Determine the [x, y] coordinate at the center of the cell enclosing the given text.  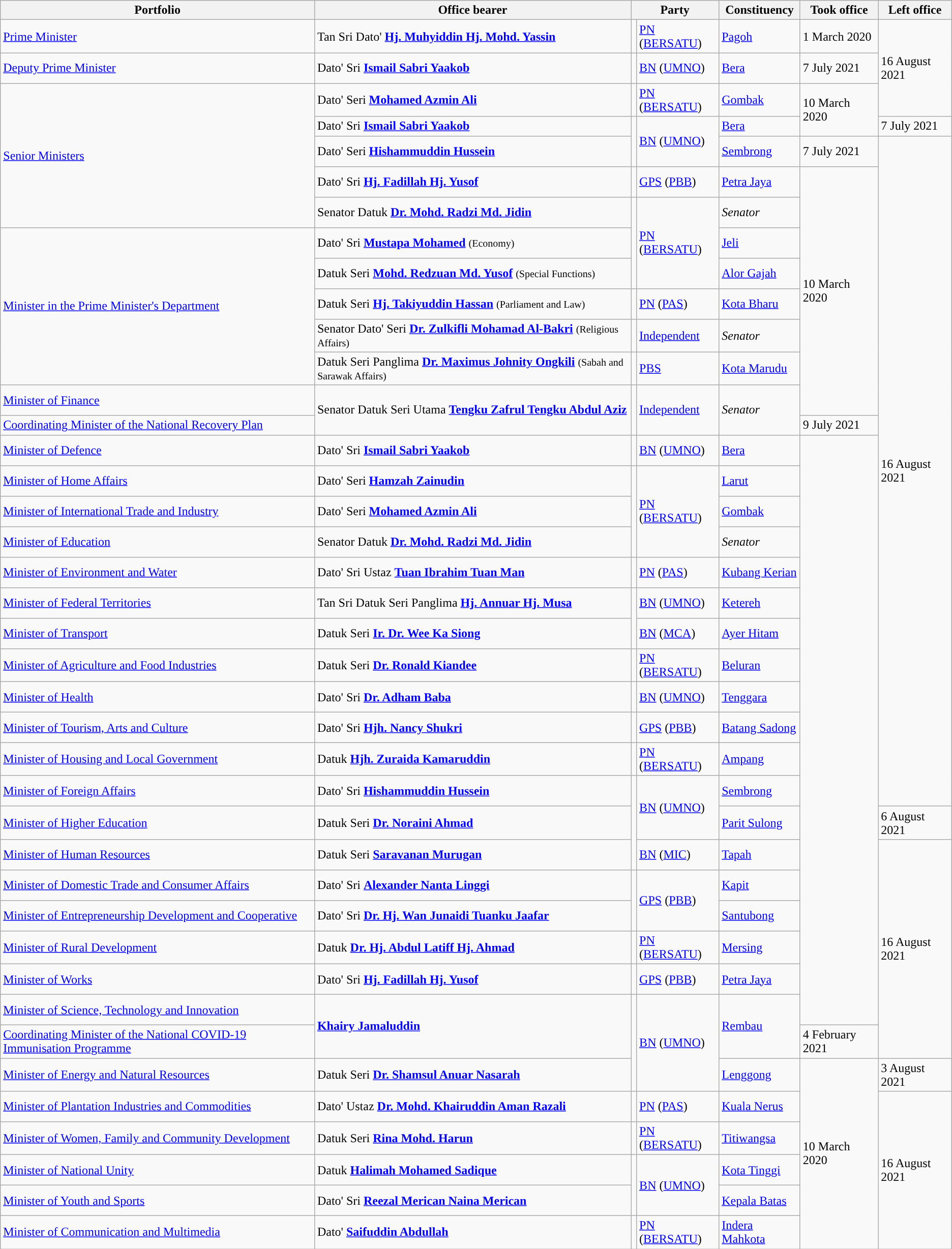
Datuk Seri Hj. Takiyuddin Hassan (Parliament and Law) [472, 304]
Kubang Kerian [760, 572]
Dato' Sri Dr. Adham Baba [472, 697]
Datuk Hjh. Zuraida Kamaruddin [472, 759]
Minister of Federal Territories [158, 603]
Dato' Sri Mustapa Mohamed (Economy) [472, 243]
Dato' Sri Hjh. Nancy Shukri [472, 727]
Minister of Energy and Natural Resources [158, 1074]
Dato' Ustaz Dr. Mohd. Khairuddin Aman Razali [472, 1107]
Took office [839, 10]
Minister of Home Affairs [158, 481]
1 March 2020 [839, 37]
Minister in the Prime Minister's Department [158, 306]
Datuk Dr. Hj. Abdul Latiff Hj. Ahmad [472, 947]
Rembau [760, 1026]
Minister of Human Resources [158, 854]
9 July 2021 [839, 425]
Kepala Batas [760, 1201]
Minister of Entrepreneurship Development and Cooperative [158, 915]
Indera Mahkota [760, 1233]
Batang Sadong [760, 727]
Minister of Communication and Multimedia [158, 1233]
Minister of Foreign Affairs [158, 791]
Mersing [760, 947]
Minister of Higher Education [158, 823]
Minister of Plantation Industries and Commodities [158, 1107]
Coordinating Minister of the National COVID-19 Immunisation Programme [158, 1042]
Dato' Sri Alexander Nanta Linggi [472, 885]
BN (MIC) [678, 854]
Lenggong [760, 1074]
Titiwangsa [760, 1138]
Minister of Women, Family and Community Development [158, 1138]
Minister of Finance [158, 400]
Coordinating Minister of the National Recovery Plan [158, 425]
Datuk Seri Mohd. Redzuan Md. Yusof (Special Functions) [472, 273]
Tapah [760, 854]
Datuk Seri Dr. Noraini Ahmad [472, 823]
Datuk Halimah Mohamed Sadique [472, 1170]
Datuk Seri Rina Mohd. Harun [472, 1138]
Datuk Seri Saravanan Murugan [472, 854]
6 August 2021 [915, 823]
Minister of Youth and Sports [158, 1201]
Tenggara [760, 697]
Minister of Domestic Trade and Consumer Affairs [158, 885]
Dato' Sri Hishammuddin Hussein [472, 791]
Prime Minister [158, 37]
Party [675, 10]
Minister of National Unity [158, 1170]
Dato' Sri Ustaz Tuan Ibrahim Tuan Man [472, 572]
Minister of Science, Technology and Innovation [158, 1009]
Tan Sri Datuk Seri Panglima Hj. Annuar Hj. Musa [472, 603]
Minister of Defence [158, 450]
Office bearer [472, 10]
Larut [760, 481]
Senator Datuk Seri Utama Tengku Zafrul Tengku Abdul Aziz [472, 410]
Kota Tinggi [760, 1170]
Dato' Seri Hishammuddin Hussein [472, 151]
Deputy Prime Minister [158, 68]
Beluran [760, 665]
Ayer Hitam [760, 633]
Jeli [760, 243]
Ketereh [760, 603]
Minister of Housing and Local Government [158, 759]
Minister of International Trade and Industry [158, 511]
Datuk Seri Ir. Dr. Wee Ka Siong [472, 633]
Kapit [760, 885]
Minister of Tourism, Arts and Culture [158, 727]
Tan Sri Dato' Hj. Muhyiddin Hj. Mohd. Yassin [472, 37]
Minister of Health [158, 697]
Datuk Seri Panglima Dr. Maximus Johnity Ongkili (Sabah and Sarawak Affairs) [472, 368]
Senator Dato' Seri Dr. Zulkifli Mohamad Al-Bakri (Religious Affairs) [472, 336]
Datuk Seri Dr. Shamsul Anuar Nasarah [472, 1074]
Kuala Nerus [760, 1107]
Dato' Sri Reezal Merican Naina Merican [472, 1201]
3 August 2021 [915, 1074]
Santubong [760, 915]
Left office [915, 10]
Alor Gajah [760, 273]
Dato' Sri Dr. Hj. Wan Junaidi Tuanku Jaafar [472, 915]
BN (MCA) [678, 633]
Minister of Environment and Water [158, 572]
Minister of Transport [158, 633]
Pagoh [760, 37]
Kota Bharu [760, 304]
Minister of Rural Development [158, 947]
Datuk Seri Dr. Ronald Kiandee [472, 665]
4 February 2021 [839, 1042]
PBS [678, 368]
Senior Ministers [158, 156]
Kota Marudu [760, 368]
Parit Sulong [760, 823]
Portfolio [158, 10]
Khairy Jamaluddin [472, 1026]
Minister of Works [158, 979]
Dato' Seri Hamzah Zainudin [472, 481]
Dato' Saifuddin Abdullah [472, 1233]
Constituency [760, 10]
Ampang [760, 759]
Minister of Education [158, 542]
Minister of Agriculture and Food Industries [158, 665]
